For the text-containing cell, return its midpoint in (x, y) coordinate format. 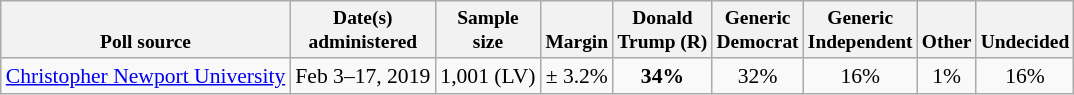
Feb 3–17, 2019 (362, 76)
32% (758, 76)
Other (946, 30)
Undecided (1025, 30)
Poll source (146, 30)
DonaldTrump (R) (662, 30)
Margin (577, 30)
Christopher Newport University (146, 76)
Samplesize (488, 30)
1% (946, 76)
1,001 (LV) (488, 76)
± 3.2% (577, 76)
34% (662, 76)
Date(s)administered (362, 30)
GenericIndependent (860, 30)
GenericDemocrat (758, 30)
